Provide the (x, y) coordinate of the cell's center where the given text is located.  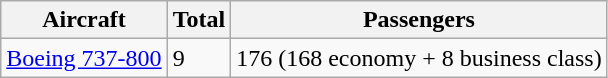
Aircraft (84, 20)
176 (168 economy + 8 business class) (420, 58)
Boeing 737-800 (84, 58)
9 (199, 58)
Passengers (420, 20)
Total (199, 20)
